From the cell containing the given text, extract its center point as [X, Y] coordinate. 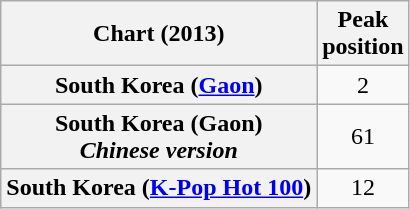
Peakposition [363, 34]
12 [363, 188]
61 [363, 136]
South Korea (Gaon) [159, 85]
2 [363, 85]
Chart (2013) [159, 34]
South Korea (K-Pop Hot 100) [159, 188]
South Korea (Gaon)Chinese version [159, 136]
